Capture the cell that displays the provided text and extract its (X, Y) central coordinate. 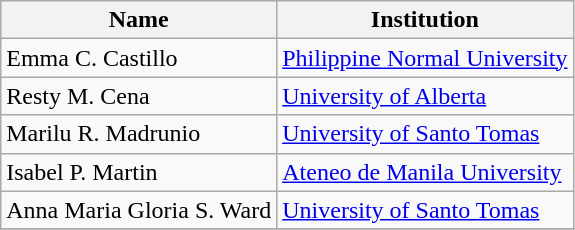
Name (139, 20)
Marilu R. Madrunio (139, 134)
Isabel P. Martin (139, 172)
Resty M. Cena (139, 96)
Ateneo de Manila University (425, 172)
University of Alberta (425, 96)
Anna Maria Gloria S. Ward (139, 210)
Institution (425, 20)
Emma C. Castillo (139, 58)
Philippine Normal University (425, 58)
